Return the [x, y] coordinate for the center point of the cell that contains the specified text.  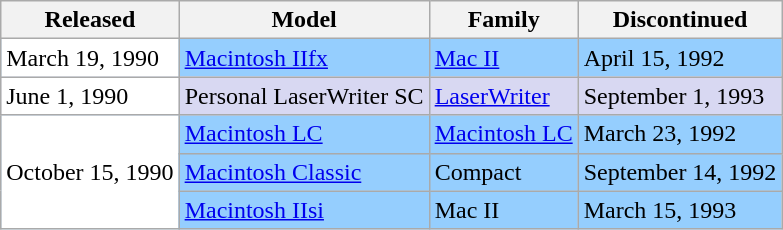
April 15, 1992 [680, 58]
LaserWriter [504, 96]
Compact [504, 172]
Model [304, 20]
October 15, 1990 [90, 172]
Discontinued [680, 20]
September 14, 1992 [680, 172]
June 1, 1990 [90, 96]
Released [90, 20]
March 23, 1992 [680, 134]
Personal LaserWriter SC [304, 96]
Macintosh Classic [304, 172]
Macintosh IIsi [304, 210]
Family [504, 20]
Macintosh IIfx [304, 58]
September 1, 1993 [680, 96]
March 19, 1990 [90, 58]
March 15, 1993 [680, 210]
